For the text-containing cell, return its midpoint in [x, y] coordinate format. 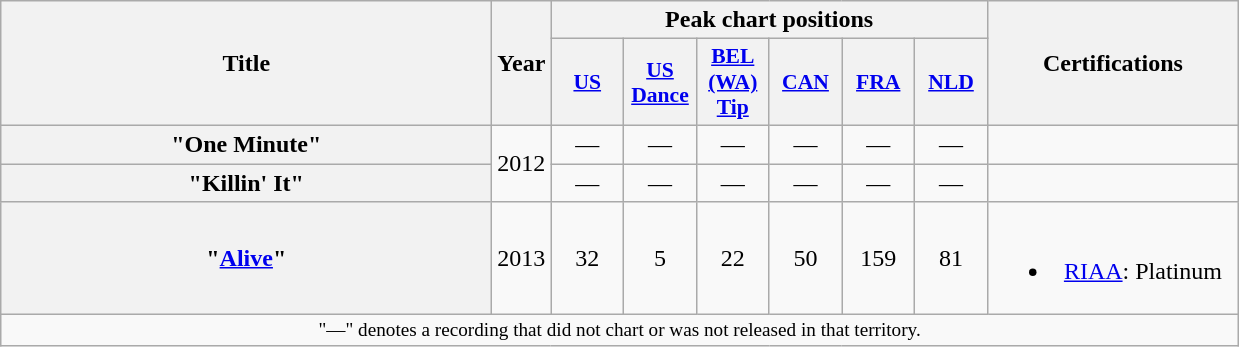
US [588, 82]
2012 [522, 163]
2013 [522, 258]
FRA [878, 82]
"—" denotes a recording that did not chart or was not released in that territory. [620, 331]
5 [660, 258]
32 [588, 258]
Certifications [1112, 64]
"Killin' It" [246, 183]
CAN [806, 82]
81 [952, 258]
Year [522, 64]
Peak chart positions [769, 20]
US Dance [660, 82]
RIAA: Platinum [1112, 258]
BEL(WA)Tip [732, 82]
"One Minute" [246, 144]
22 [732, 258]
50 [806, 258]
NLD [952, 82]
159 [878, 258]
Title [246, 64]
"Alive" [246, 258]
